Return [x, y] of the center of cell containing provided text 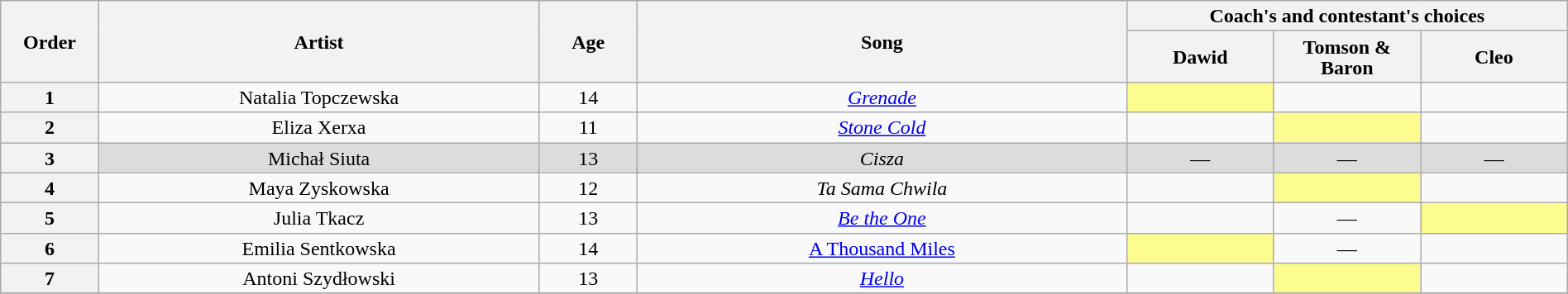
Ta Sama Chwila [882, 188]
Julia Tkacz [319, 218]
2 [50, 127]
Artist [319, 41]
Age [588, 41]
7 [50, 279]
Cisza [882, 157]
5 [50, 218]
A Thousand Miles [882, 248]
Emilia Sentkowska [319, 248]
1 [50, 97]
Antoni Szydłowski [319, 279]
12 [588, 188]
Michał Siuta [319, 157]
Hello [882, 279]
Grenade [882, 97]
Dawid [1200, 56]
Eliza Xerxa [319, 127]
Tomson & Baron [1347, 56]
Coach's and contestant's choices [1346, 17]
6 [50, 248]
11 [588, 127]
Be the One [882, 218]
4 [50, 188]
Natalia Topczewska [319, 97]
Song [882, 41]
Maya Zyskowska [319, 188]
Cleo [1494, 56]
3 [50, 157]
Stone Cold [882, 127]
Order [50, 41]
